Detect which cell encompasses the target text, then output its (X, Y) center coordinate. 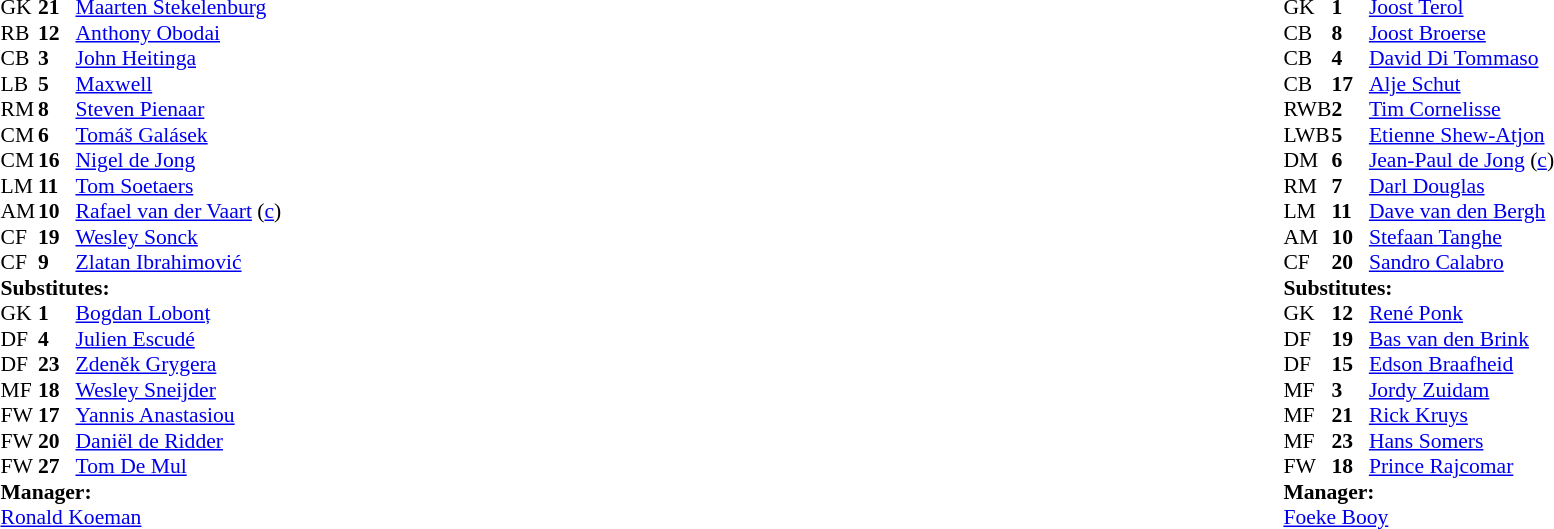
Prince Rajcomar (1462, 467)
Daniël de Ridder (179, 441)
Tom De Mul (179, 467)
Yannis Anastasiou (179, 415)
René Ponk (1462, 313)
Rick Kruys (1462, 415)
Bas van den Brink (1462, 339)
John Heitinga (179, 59)
15 (1350, 365)
27 (57, 467)
RB (19, 33)
21 (1350, 415)
Sandro Calabro (1462, 263)
Bogdan Lobonț (179, 313)
2 (1350, 109)
Steven Pienaar (179, 109)
RWB (1307, 109)
Dave van den Bergh (1462, 211)
7 (1350, 186)
9 (57, 263)
Julien Escudé (179, 339)
Rafael van der Vaart (c) (179, 211)
16 (57, 161)
DM (1307, 161)
Jordy Zuidam (1462, 390)
Anthony Obodai (179, 33)
Wesley Sneijder (179, 390)
Zdeněk Grygera (179, 365)
Hans Somers (1462, 441)
Tim Cornelisse (1462, 109)
Wesley Sonck (179, 237)
Darl Douglas (1462, 186)
Etienne Shew-Atjon (1462, 135)
Nigel de Jong (179, 161)
Tomáš Galásek (179, 135)
LWB (1307, 135)
Joost Broerse (1462, 33)
Jean-Paul de Jong (c) (1462, 161)
Maxwell (179, 84)
David Di Tommaso (1462, 59)
Alje Schut (1462, 84)
1 (57, 313)
Edson Braafheid (1462, 365)
Tom Soetaers (179, 186)
Stefaan Tanghe (1462, 237)
LB (19, 84)
Zlatan Ibrahimović (179, 263)
